Return the [X, Y] coordinate for the center point of the cell that contains the specified text.  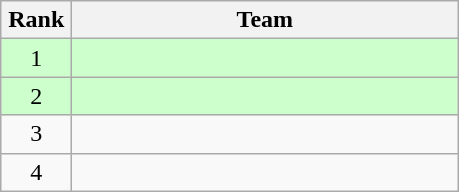
3 [36, 134]
Rank [36, 20]
4 [36, 172]
1 [36, 58]
2 [36, 96]
Team [265, 20]
